Extract the (X, Y) coordinate from the center of the cell holding the provided text.  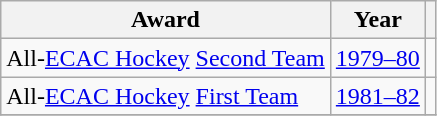
All-ECAC Hockey Second Team (166, 58)
Award (166, 20)
1981–82 (378, 96)
1979–80 (378, 58)
All-ECAC Hockey First Team (166, 96)
Year (378, 20)
